Search for the cell housing the specified text and yield its (x, y) center coordinate. 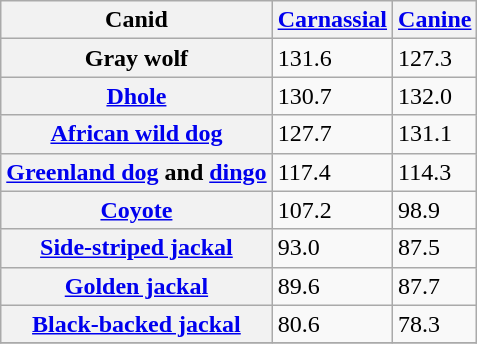
African wild dog (136, 134)
132.0 (435, 96)
117.4 (332, 172)
131.6 (332, 58)
Carnassial (332, 20)
114.3 (435, 172)
87.7 (435, 286)
93.0 (332, 248)
80.6 (332, 324)
Black-backed jackal (136, 324)
78.3 (435, 324)
Side-striped jackal (136, 248)
131.1 (435, 134)
87.5 (435, 248)
127.3 (435, 58)
Coyote (136, 210)
Golden jackal (136, 286)
Canid (136, 20)
Gray wolf (136, 58)
130.7 (332, 96)
Greenland dog and dingo (136, 172)
Canine (435, 20)
127.7 (332, 134)
98.9 (435, 210)
Dhole (136, 96)
89.6 (332, 286)
107.2 (332, 210)
